Detect which cell encompasses the target text, then output its (x, y) center coordinate. 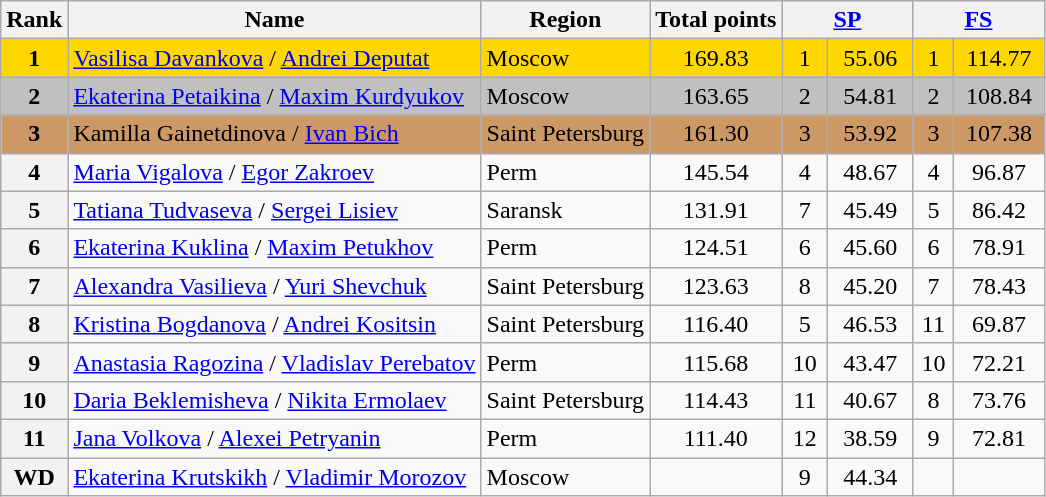
73.76 (999, 400)
Kamilla Gainetdinova / Ivan Bich (274, 134)
Ekaterina Krutskikh / Vladimir Morozov (274, 477)
Kristina Bogdanova / Andrei Kositsin (274, 324)
Region (566, 20)
Total points (716, 20)
163.65 (716, 96)
72.81 (999, 438)
43.47 (870, 362)
53.92 (870, 134)
108.84 (999, 96)
44.34 (870, 477)
123.63 (716, 286)
45.60 (870, 248)
40.67 (870, 400)
Tatiana Tudvaseva / Sergei Lisiev (274, 210)
Saransk (566, 210)
86.42 (999, 210)
54.81 (870, 96)
SP (848, 20)
169.83 (716, 58)
48.67 (870, 172)
Rank (34, 20)
46.53 (870, 324)
45.20 (870, 286)
Alexandra Vasilieva / Yuri Shevchuk (274, 286)
Vasilisa Davankova / Andrei Deputat (274, 58)
116.40 (716, 324)
161.30 (716, 134)
WD (34, 477)
FS (978, 20)
Anastasia Ragozina / Vladislav Perebatov (274, 362)
38.59 (870, 438)
131.91 (716, 210)
78.43 (999, 286)
Name (274, 20)
Jana Volkova / Alexei Petryanin (274, 438)
Daria Beklemisheva / Nikita Ermolaev (274, 400)
55.06 (870, 58)
Ekaterina Kuklina / Maxim Petukhov (274, 248)
45.49 (870, 210)
Ekaterina Petaikina / Maxim Kurdyukov (274, 96)
69.87 (999, 324)
115.68 (716, 362)
107.38 (999, 134)
124.51 (716, 248)
72.21 (999, 362)
Maria Vigalova / Egor Zakroev (274, 172)
145.54 (716, 172)
114.43 (716, 400)
96.87 (999, 172)
12 (805, 438)
111.40 (716, 438)
114.77 (999, 58)
78.91 (999, 248)
